Identify which cell holds the provided text, then report its (X, Y) central coordinate. 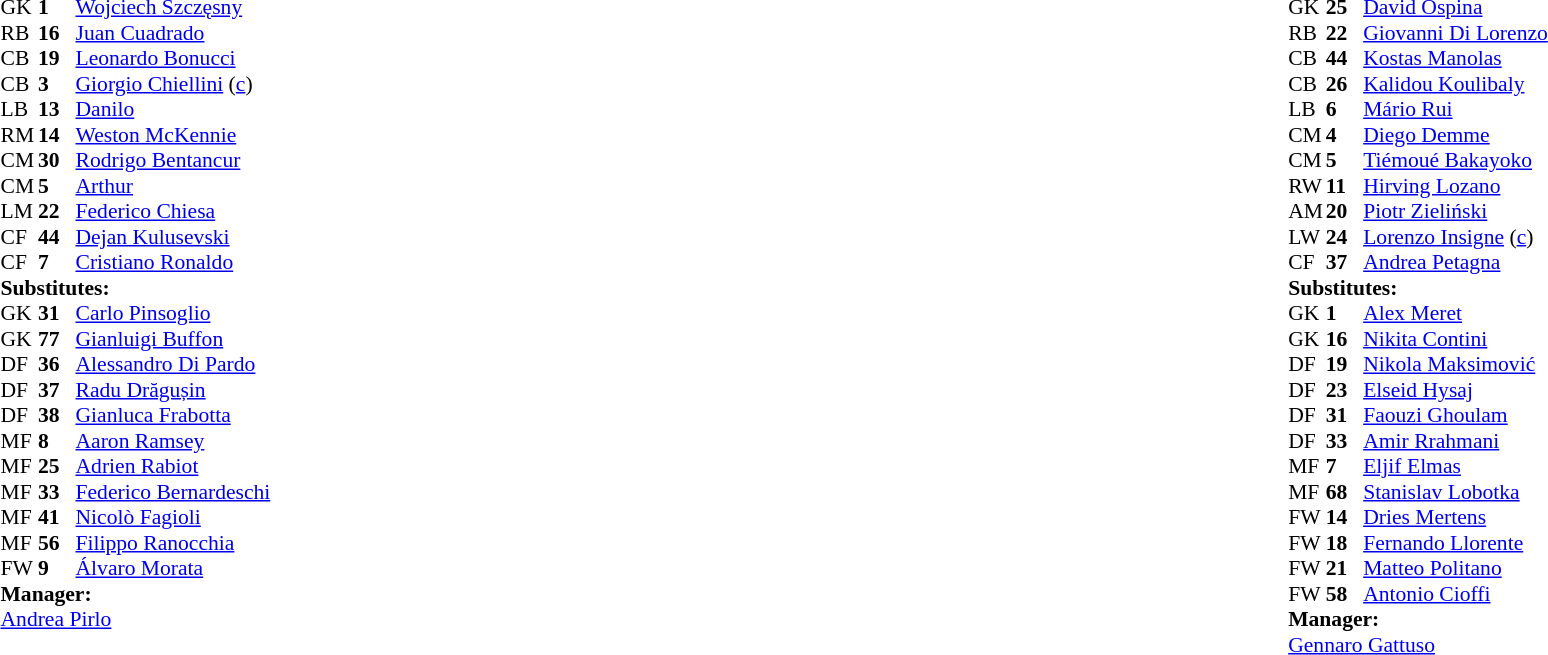
18 (1345, 543)
LM (19, 211)
Piotr Zieliński (1456, 211)
23 (1345, 390)
Adrien Rabiot (174, 467)
Federico Chiesa (174, 211)
11 (1345, 186)
Fernando Llorente (1456, 543)
Dries Mertens (1456, 517)
RM (19, 135)
Amir Rrahmani (1456, 441)
30 (57, 161)
Giovanni Di Lorenzo (1456, 33)
Diego Demme (1456, 135)
1 (1345, 313)
Alex Meret (1456, 313)
41 (57, 517)
Dejan Kulusevski (174, 237)
Elseid Hysaj (1456, 390)
77 (57, 339)
Matteo Politano (1456, 569)
Juan Cuadrado (174, 33)
Danilo (174, 109)
6 (1345, 109)
Cristiano Ronaldo (174, 263)
Nicolò Fagioli (174, 517)
Faouzi Ghoulam (1456, 415)
Stanislav Lobotka (1456, 492)
Antonio Cioffi (1456, 594)
4 (1345, 135)
Tiémoué Bakayoko (1456, 161)
8 (57, 441)
56 (57, 543)
Alessandro Di Pardo (174, 365)
Nikita Contini (1456, 339)
3 (57, 84)
Gianluigi Buffon (174, 339)
26 (1345, 84)
Mário Rui (1456, 109)
21 (1345, 569)
Álvaro Morata (174, 569)
25 (57, 467)
Weston McKennie (174, 135)
13 (57, 109)
Aaron Ramsey (174, 441)
24 (1345, 237)
Andrea Pirlo (135, 619)
Eljif Elmas (1456, 467)
AM (1307, 211)
68 (1345, 492)
Giorgio Chiellini (c) (174, 84)
Filippo Ranocchia (174, 543)
Kostas Manolas (1456, 59)
Nikola Maksimović (1456, 365)
RW (1307, 186)
58 (1345, 594)
Federico Bernardeschi (174, 492)
Rodrigo Bentancur (174, 161)
Leonardo Bonucci (174, 59)
Lorenzo Insigne (c) (1456, 237)
36 (57, 365)
LW (1307, 237)
Kalidou Koulibaly (1456, 84)
Radu Drăgușin (174, 390)
Hirving Lozano (1456, 186)
Carlo Pinsoglio (174, 313)
20 (1345, 211)
38 (57, 415)
Andrea Petagna (1456, 263)
Arthur (174, 186)
Gianluca Frabotta (174, 415)
9 (57, 569)
